Return the (x, y) coordinate for the center point of the cell that contains the specified text.  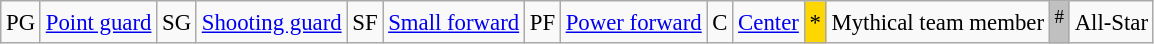
All-Star (1111, 22)
Point guard (98, 22)
# (1059, 22)
SF (365, 22)
Power forward (634, 22)
Small forward (454, 22)
Shooting guard (271, 22)
Center (768, 22)
C (720, 22)
PF (542, 22)
PG (21, 22)
SG (177, 22)
Mythical team member (938, 22)
* (815, 22)
